Return [X, Y] of the center of cell containing provided text 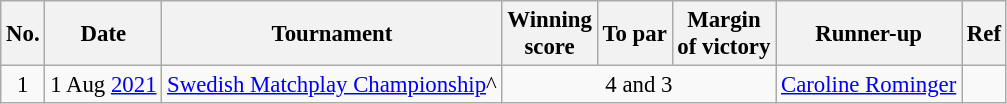
Date [104, 34]
4 and 3 [639, 85]
To par [634, 34]
Ref [984, 34]
Runner-up [869, 34]
Caroline Rominger [869, 85]
1 [23, 85]
Tournament [332, 34]
No. [23, 34]
Marginof victory [724, 34]
1 Aug 2021 [104, 85]
Swedish Matchplay Championship^ [332, 85]
Winningscore [550, 34]
